Scan for the cell matching the given text and deliver its (x, y) coordinate at center. 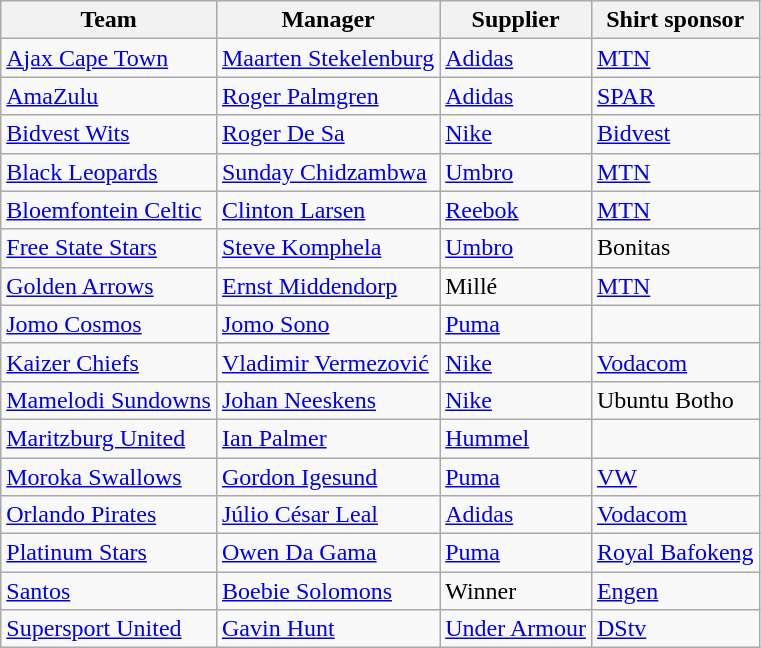
Ajax Cape Town (109, 58)
Gavin Hunt (328, 629)
Ubuntu Botho (675, 400)
Golden Arrows (109, 286)
Winner (516, 591)
Santos (109, 591)
Shirt sponsor (675, 20)
Roger Palmgren (328, 96)
Royal Bafokeng (675, 553)
Ernst Middendorp (328, 286)
Supplier (516, 20)
Bidvest (675, 134)
Free State Stars (109, 248)
VW (675, 477)
Vladimir Vermezović (328, 362)
Black Leopards (109, 172)
Sunday Chidzambwa (328, 172)
Mamelodi Sundowns (109, 400)
Hummel (516, 438)
Ian Palmer (328, 438)
Maarten Stekelenburg (328, 58)
Bidvest Wits (109, 134)
SPAR (675, 96)
Gordon Igesund (328, 477)
Owen Da Gama (328, 553)
Clinton Larsen (328, 210)
Jomo Sono (328, 324)
Manager (328, 20)
Orlando Pirates (109, 515)
Johan Neeskens (328, 400)
Kaizer Chiefs (109, 362)
DStv (675, 629)
Steve Komphela (328, 248)
Boebie Solomons (328, 591)
Júlio César Leal (328, 515)
Platinum Stars (109, 553)
Maritzburg United (109, 438)
AmaZulu (109, 96)
Roger De Sa (328, 134)
Team (109, 20)
Bonitas (675, 248)
Millé (516, 286)
Moroka Swallows (109, 477)
Reebok (516, 210)
Under Armour (516, 629)
Jomo Cosmos (109, 324)
Supersport United (109, 629)
Engen (675, 591)
Bloemfontein Celtic (109, 210)
